Pinpoint the cell where the given text exists, returning its [X, Y] midpoint coordinate. 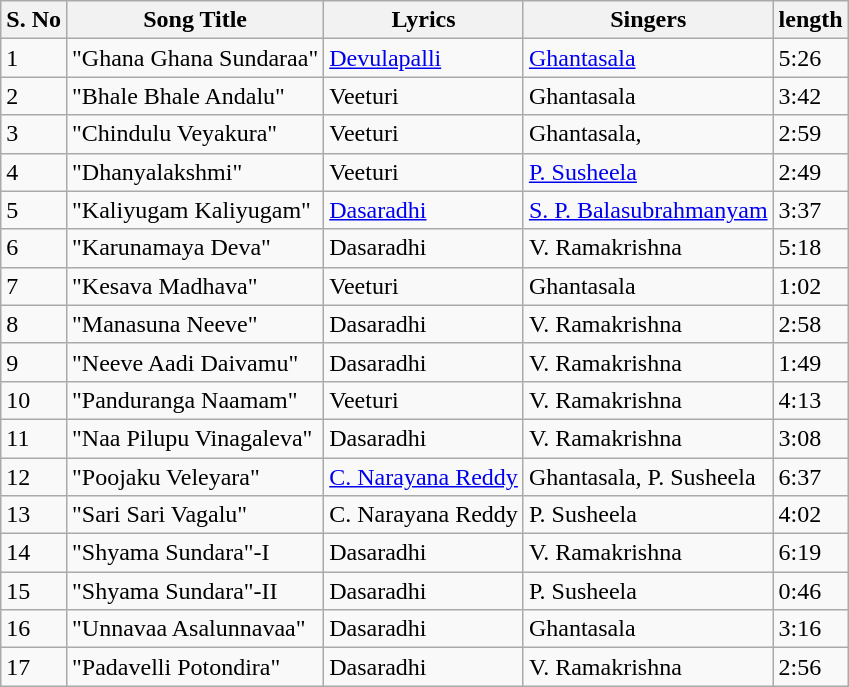
Ghantasala, P. Susheela [648, 477]
6 [34, 248]
11 [34, 438]
"Ghana Ghana Sundaraa" [194, 58]
14 [34, 553]
1 [34, 58]
5 [34, 210]
10 [34, 400]
4:02 [810, 515]
0:46 [810, 591]
"Panduranga Naamam" [194, 400]
"Neeve Aadi Daivamu" [194, 362]
15 [34, 591]
"Manasuna Neeve" [194, 324]
"Shyama Sundara"-I [194, 553]
2 [34, 96]
5:26 [810, 58]
Singers [648, 20]
Song Title [194, 20]
"Shyama Sundara"-II [194, 591]
"Padavelli Potondira" [194, 667]
3:37 [810, 210]
"Dhanyalakshmi" [194, 172]
12 [34, 477]
"Sari Sari Vagalu" [194, 515]
7 [34, 286]
"Karunamaya Deva" [194, 248]
2:56 [810, 667]
9 [34, 362]
"Unnavaa Asalunnavaa" [194, 629]
1:02 [810, 286]
4 [34, 172]
"Chindulu Veyakura" [194, 134]
"Naa Pilupu Vinagaleva" [194, 438]
length [810, 20]
5:18 [810, 248]
Ghantasala, [648, 134]
3 [34, 134]
13 [34, 515]
2:49 [810, 172]
"Bhale Bhale Andalu" [194, 96]
Lyrics [424, 20]
2:58 [810, 324]
S. P. Balasubrahmanyam [648, 210]
3:16 [810, 629]
17 [34, 667]
2:59 [810, 134]
1:49 [810, 362]
4:13 [810, 400]
3:42 [810, 96]
"Kesava Madhava" [194, 286]
6:19 [810, 553]
Devulapalli [424, 58]
3:08 [810, 438]
8 [34, 324]
6:37 [810, 477]
"Kaliyugam Kaliyugam" [194, 210]
"Poojaku Veleyara" [194, 477]
16 [34, 629]
S. No [34, 20]
